Output the [x, y] coordinate of the center of the cell containing the given text.  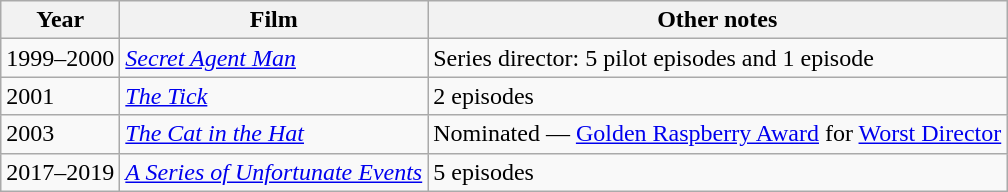
Secret Agent Man [274, 58]
2001 [60, 96]
The Tick [274, 96]
2 episodes [718, 96]
Nominated — Golden Raspberry Award for Worst Director [718, 134]
Year [60, 20]
2017–2019 [60, 172]
5 episodes [718, 172]
2003 [60, 134]
Other notes [718, 20]
Film [274, 20]
The Cat in the Hat [274, 134]
A Series of Unfortunate Events [274, 172]
Series director: 5 pilot episodes and 1 episode [718, 58]
1999–2000 [60, 58]
